From the cell containing the given text, extract its center point as [x, y] coordinate. 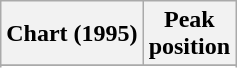
Chart (1995) [72, 34]
Peakposition [189, 34]
